Return (X, Y) of the center of cell containing provided text 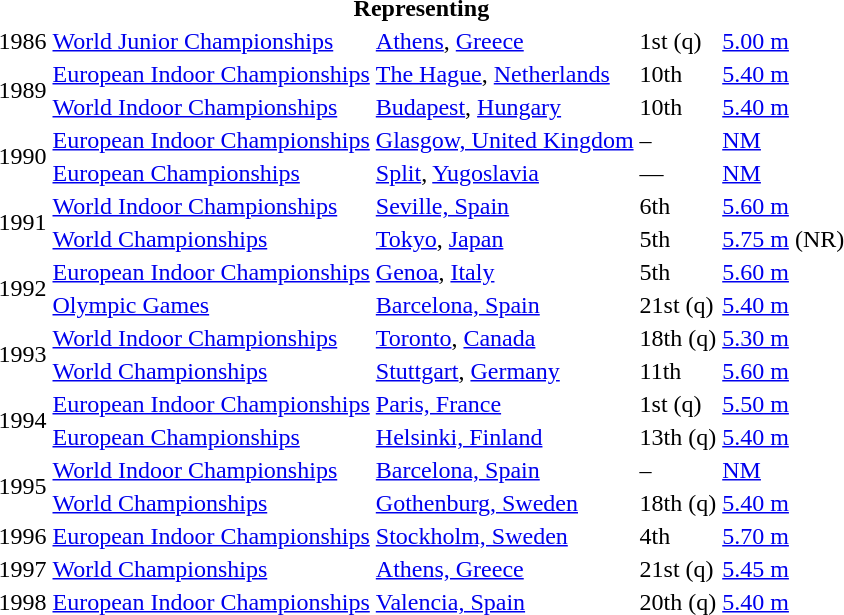
13th (q) (678, 437)
— (678, 173)
Seville, Spain (504, 206)
Split, Yugoslavia (504, 173)
11th (678, 371)
Glasgow, United Kingdom (504, 140)
Tokyo, Japan (504, 239)
World Junior Championships (211, 41)
Stockholm, Sweden (504, 536)
Helsinki, Finland (504, 437)
Toronto, Canada (504, 338)
Stuttgart, Germany (504, 371)
Gothenburg, Sweden (504, 503)
Olympic Games (211, 305)
Budapest, Hungary (504, 107)
4th (678, 536)
The Hague, Netherlands (504, 74)
Paris, France (504, 404)
Genoa, Italy (504, 272)
6th (678, 206)
